Find where the given text appears and provide that cell's center as [X, Y] coordinate. 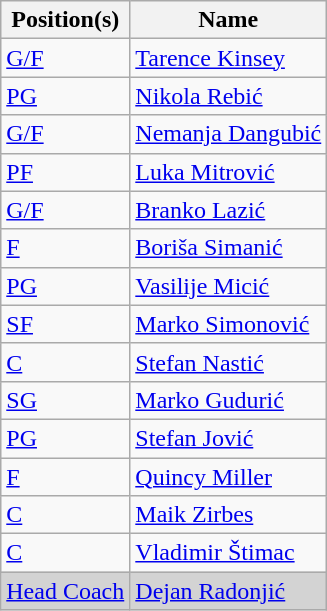
Name [228, 20]
Marko Simonović [228, 324]
Quincy Miller [228, 477]
Head Coach [66, 591]
PF [66, 172]
Maik Zirbes [228, 515]
Vasilije Micić [228, 286]
SF [66, 324]
Stefan Nastić [228, 362]
Boriša Simanić [228, 248]
Nemanja Dangubić [228, 134]
Branko Lazić [228, 210]
SG [66, 400]
Marko Gudurić [228, 400]
Stefan Jović [228, 438]
Dejan Radonjić [228, 591]
Vladimir Štimac [228, 553]
Tarence Kinsey [228, 58]
Luka Mitrović [228, 172]
Nikola Rebić [228, 96]
Position(s) [66, 20]
